Scan for the cell matching the given text and deliver its (X, Y) coordinate at center. 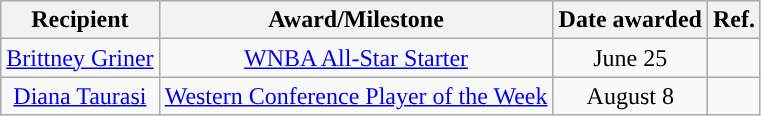
WNBA All-Star Starter (356, 58)
Diana Taurasi (80, 96)
Ref. (734, 20)
Western Conference Player of the Week (356, 96)
Date awarded (630, 20)
Brittney Griner (80, 58)
June 25 (630, 58)
Award/Milestone (356, 20)
August 8 (630, 96)
Recipient (80, 20)
